Scan for the cell matching the given text and deliver its [x, y] coordinate at center. 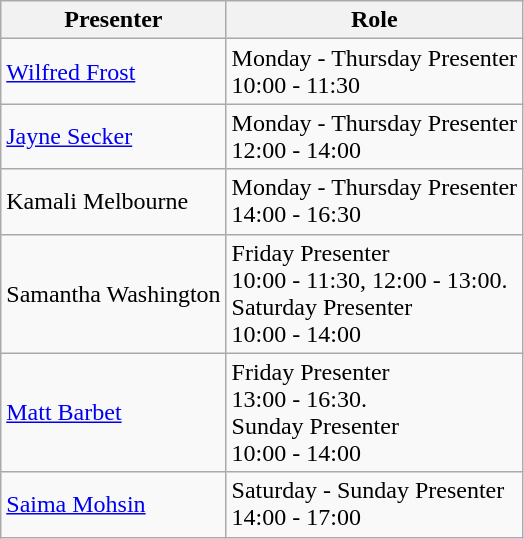
Friday Presenter 13:00 - 16:30. Sunday Presenter 10:00 - 14:00 [374, 412]
Monday - Thursday Presenter 14:00 - 16:30 [374, 202]
Monday - Thursday Presenter 12:00 - 14:00 [374, 136]
Saima Mohsin [114, 504]
Matt Barbet [114, 412]
Role [374, 20]
Monday - Thursday Presenter 10:00 - 11:30 [374, 72]
Kamali Melbourne [114, 202]
Friday Presenter 10:00 - 11:30, 12:00 - 13:00. Saturday Presenter 10:00 - 14:00 [374, 294]
Samantha Washington [114, 294]
Jayne Secker [114, 136]
Presenter [114, 20]
Wilfred Frost [114, 72]
Saturday - Sunday Presenter 14:00 - 17:00 [374, 504]
